Search for the cell housing the specified text and yield its (x, y) center coordinate. 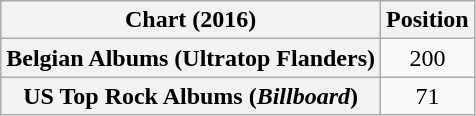
Chart (2016) (191, 20)
Position (428, 20)
US Top Rock Albums (Billboard) (191, 96)
200 (428, 58)
71 (428, 96)
Belgian Albums (Ultratop Flanders) (191, 58)
